Return the [x, y] coordinate for the center point of the cell that contains the specified text.  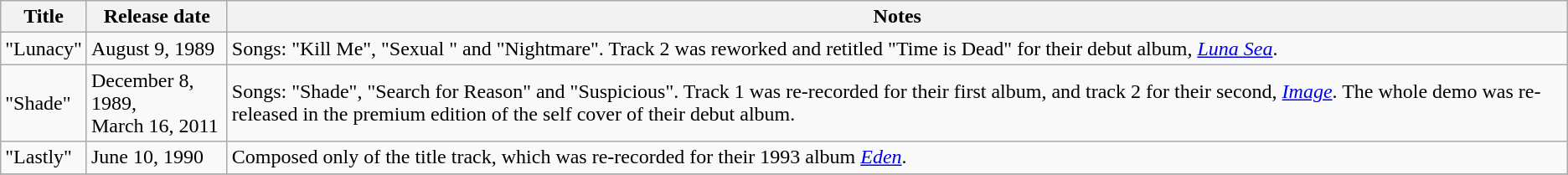
August 9, 1989 [157, 49]
"Shade" [44, 103]
Songs: "Kill Me", "Sexual " and "Nightmare". Track 2 was reworked and retitled "Time is Dead" for their debut album, Luna Sea. [897, 49]
December 8, 1989, March 16, 2011 [157, 103]
Title [44, 17]
June 10, 1990 [157, 157]
Composed only of the title track, which was re-recorded for their 1993 album Eden. [897, 157]
Notes [897, 17]
Release date [157, 17]
"Lunacy" [44, 49]
"Lastly" [44, 157]
